From the cell containing the given text, extract its center point as [x, y] coordinate. 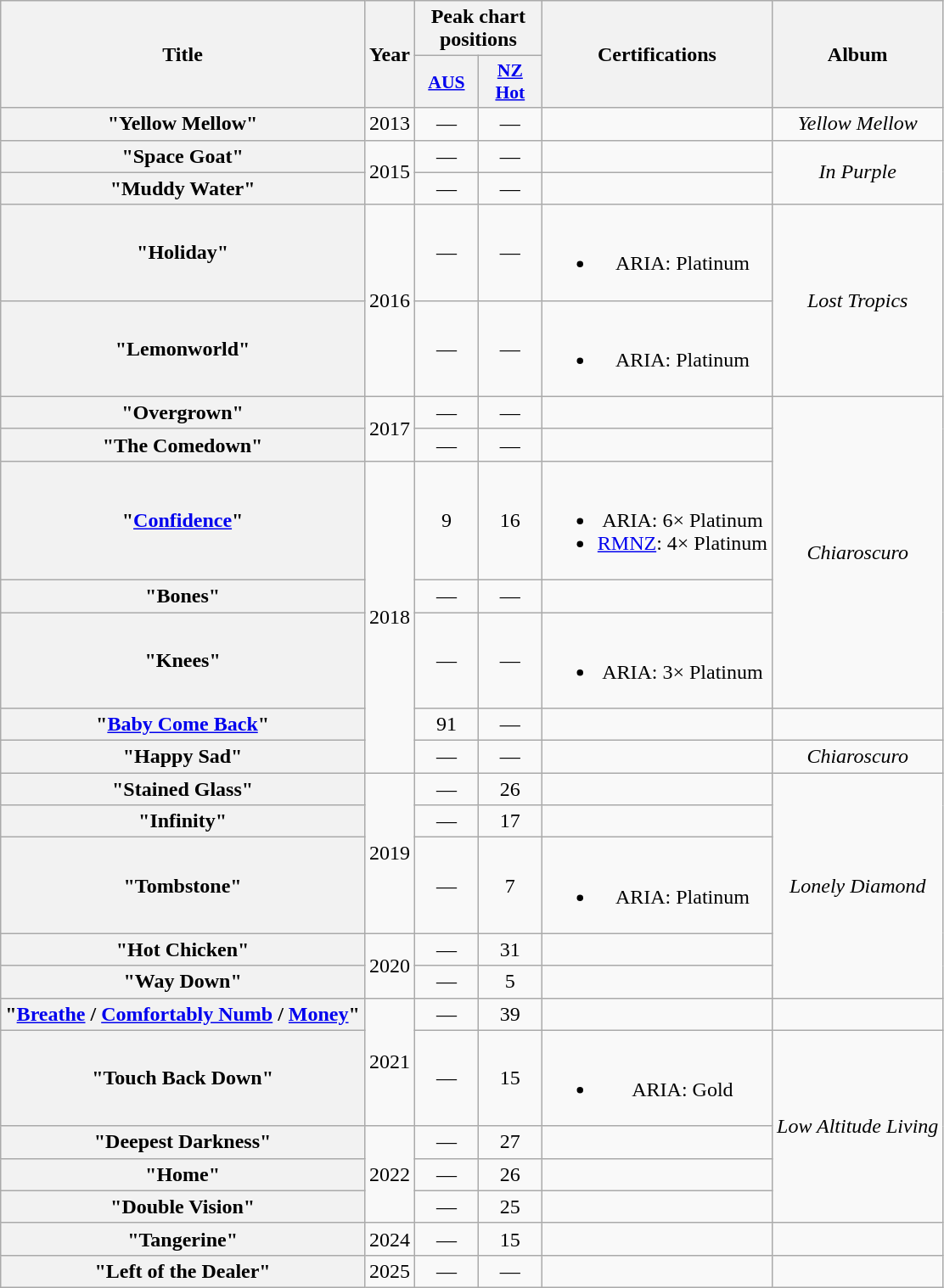
91 [447, 725]
"Overgrown" [183, 412]
AUS [447, 81]
31 [509, 949]
17 [509, 821]
"Double Vision" [183, 1207]
Title [183, 54]
"Bones" [183, 596]
ARIA: 6× PlatinumRMNZ: 4× Platinum [657, 520]
"Way Down" [183, 982]
Album [857, 54]
In Purple [857, 172]
"Touch Back Down" [183, 1078]
2022 [389, 1174]
"Muddy Water" [183, 188]
"Home" [183, 1174]
2013 [389, 124]
"Stained Glass" [183, 789]
Lonely Diamond [857, 886]
Year [389, 54]
"Knees" [183, 660]
"Infinity" [183, 821]
16 [509, 520]
27 [509, 1142]
"Baby Come Back" [183, 725]
39 [509, 1014]
2015 [389, 172]
9 [447, 520]
"Breathe / Comfortably Numb / Money" [183, 1014]
"Tombstone" [183, 886]
Low Altitude Living [857, 1127]
"Deepest Darkness" [183, 1142]
2019 [389, 854]
NZHot [509, 81]
ARIA: Gold [657, 1078]
"Space Goat" [183, 156]
"Hot Chicken" [183, 949]
"Yellow Mellow" [183, 124]
Certifications [657, 54]
5 [509, 982]
"Happy Sad" [183, 757]
2025 [389, 1271]
Lost Tropics [857, 300]
"Holiday" [183, 253]
2021 [389, 1062]
"Confidence" [183, 520]
"The Comedown" [183, 445]
2017 [389, 428]
2016 [389, 300]
2024 [389, 1239]
2020 [389, 966]
ARIA: 3× Platinum [657, 660]
25 [509, 1207]
"Tangerine" [183, 1239]
Yellow Mellow [857, 124]
2018 [389, 616]
7 [509, 886]
"Left of the Dealer" [183, 1271]
Peak chart positions [478, 29]
"Lemonworld" [183, 348]
